For the text-containing cell, return its midpoint in (X, Y) coordinate format. 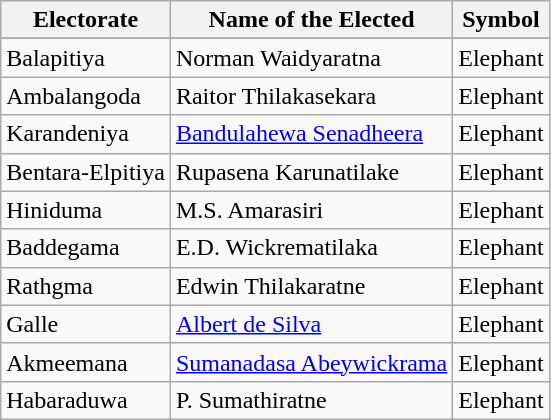
Akmeemana (86, 362)
Baddegama (86, 248)
P. Sumathiratne (311, 400)
Sumanadasa Abeywickrama (311, 362)
Rupasena Karunatilake (311, 172)
Bandulahewa Senadheera (311, 134)
Electorate (86, 20)
Karandeniya (86, 134)
Habaraduwa (86, 400)
Raitor Thilakasekara (311, 96)
Balapitiya (86, 58)
Symbol (501, 20)
Hiniduma (86, 210)
Edwin Thilakaratne (311, 286)
Rathgma (86, 286)
Name of the Elected (311, 20)
Galle (86, 324)
M.S. Amarasiri (311, 210)
Bentara-Elpitiya (86, 172)
Albert de Silva (311, 324)
Norman Waidyaratna (311, 58)
E.D. Wickrematilaka (311, 248)
Ambalangoda (86, 96)
